Detect which cell encompasses the target text, then output its [X, Y] center coordinate. 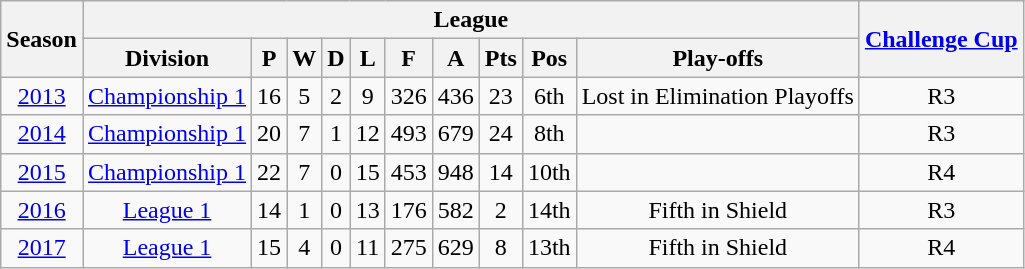
6th [549, 96]
P [270, 58]
Pos [549, 58]
W [304, 58]
275 [408, 248]
14th [549, 210]
582 [456, 210]
176 [408, 210]
Play-offs [718, 58]
2015 [42, 172]
2016 [42, 210]
League [470, 20]
13 [368, 210]
2013 [42, 96]
Lost in Elimination Playoffs [718, 96]
A [456, 58]
10th [549, 172]
2014 [42, 134]
11 [368, 248]
Pts [500, 58]
L [368, 58]
453 [408, 172]
D [336, 58]
8th [549, 134]
16 [270, 96]
23 [500, 96]
326 [408, 96]
9 [368, 96]
5 [304, 96]
12 [368, 134]
Season [42, 39]
22 [270, 172]
948 [456, 172]
20 [270, 134]
4 [304, 248]
F [408, 58]
493 [408, 134]
2017 [42, 248]
436 [456, 96]
Division [166, 58]
8 [500, 248]
629 [456, 248]
24 [500, 134]
13th [549, 248]
Challenge Cup [941, 39]
679 [456, 134]
